Capture the cell that displays the provided text and extract its [x, y] central coordinate. 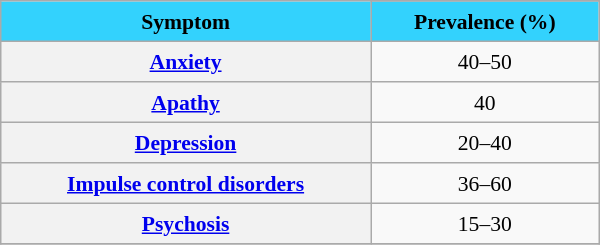
Symptom [186, 21]
Prevalence (%) [485, 21]
Anxiety [186, 62]
15–30 [485, 223]
Depression [186, 142]
40 [485, 102]
40–50 [485, 62]
Apathy [186, 102]
Impulse control disorders [186, 183]
36–60 [485, 183]
20–40 [485, 142]
Psychosis [186, 223]
